Extract the [X, Y] coordinate from the center of the cell holding the provided text.  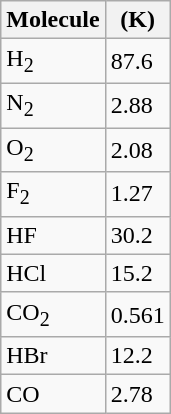
HF [53, 235]
12.2 [138, 356]
HBr [53, 356]
2.88 [138, 105]
CO [53, 394]
0.561 [138, 314]
Molecule [53, 20]
30.2 [138, 235]
CO2 [53, 314]
HCl [53, 273]
(K) [138, 20]
87.6 [138, 61]
2.08 [138, 150]
H2 [53, 61]
1.27 [138, 194]
2.78 [138, 394]
15.2 [138, 273]
N2 [53, 105]
O2 [53, 150]
F2 [53, 194]
